Return the [X, Y] coordinate for the center point of the cell that contains the specified text.  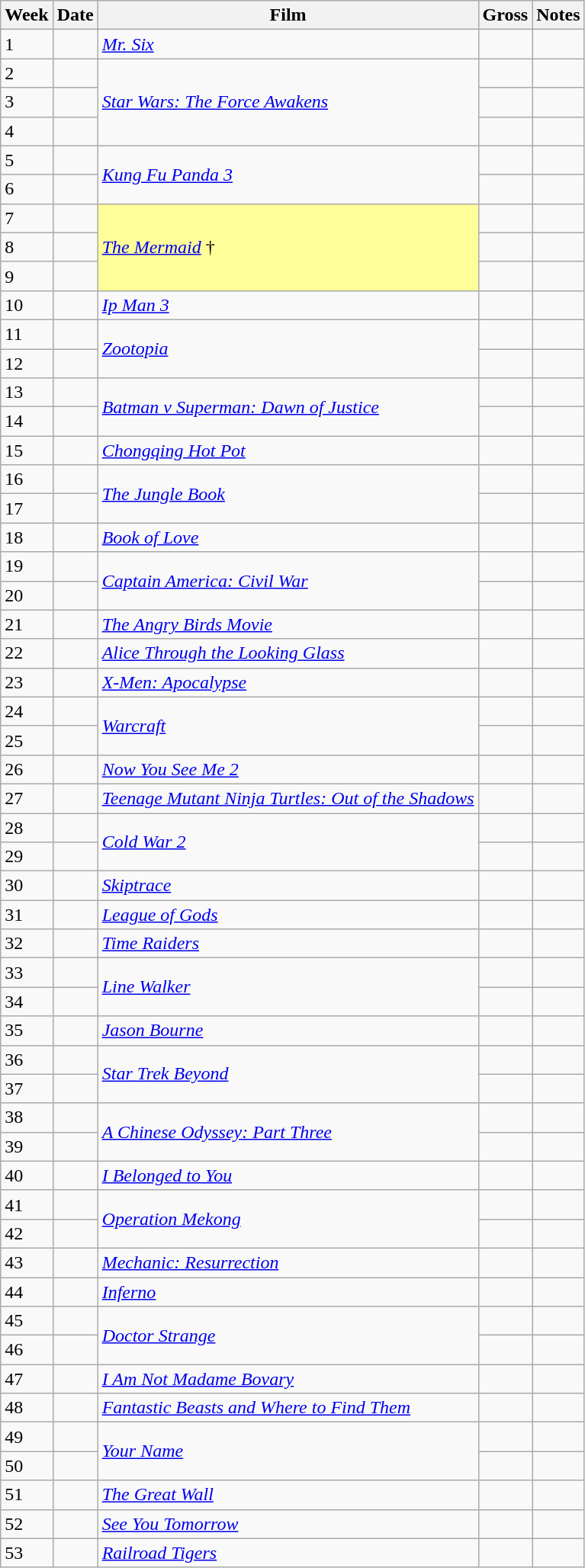
40 [27, 1175]
47 [27, 1379]
X-Men: Apocalypse [288, 682]
Mechanic: Resurrection [288, 1262]
7 [27, 218]
Skiptrace [288, 886]
Chongqing Hot Pot [288, 451]
I Am Not Madame Bovary [288, 1379]
33 [27, 973]
18 [27, 537]
6 [27, 189]
35 [27, 1031]
Notes [558, 15]
Book of Love [288, 537]
Your Name [288, 1451]
10 [27, 305]
Warcraft [288, 726]
53 [27, 1553]
8 [27, 247]
26 [27, 769]
9 [27, 276]
13 [27, 393]
I Belonged to You [288, 1175]
3 [27, 102]
15 [27, 451]
22 [27, 653]
Gross [505, 15]
29 [27, 857]
Inferno [288, 1292]
Date [75, 15]
38 [27, 1117]
17 [27, 508]
The Angry Birds Movie [288, 624]
51 [27, 1495]
Kung Fu Panda 3 [288, 175]
Film [288, 15]
League of Gods [288, 915]
48 [27, 1408]
A Chinese Odyssey: Part Three [288, 1132]
11 [27, 334]
34 [27, 1002]
41 [27, 1204]
4 [27, 131]
50 [27, 1466]
Batman v Superman: Dawn of Justice [288, 407]
25 [27, 740]
49 [27, 1437]
Star Wars: The Force Awakens [288, 102]
Line Walker [288, 987]
Mr. Six [288, 44]
The Mermaid † [288, 247]
Teenage Mutant Ninja Turtles: Out of the Shadows [288, 798]
45 [27, 1321]
21 [27, 624]
Doctor Strange [288, 1336]
Fantastic Beasts and Where to Find Them [288, 1408]
The Jungle Book [288, 494]
30 [27, 886]
Time Raiders [288, 944]
23 [27, 682]
46 [27, 1350]
43 [27, 1262]
Cold War 2 [288, 842]
Alice Through the Looking Glass [288, 653]
28 [27, 827]
27 [27, 798]
31 [27, 915]
20 [27, 595]
14 [27, 422]
39 [27, 1146]
42 [27, 1233]
Star Trek Beyond [288, 1074]
2 [27, 73]
Jason Bourne [288, 1031]
1 [27, 44]
Operation Mekong [288, 1219]
19 [27, 566]
See You Tomorrow [288, 1524]
16 [27, 479]
32 [27, 944]
44 [27, 1292]
Now You See Me 2 [288, 769]
24 [27, 711]
Zootopia [288, 348]
12 [27, 364]
Ip Man 3 [288, 305]
37 [27, 1089]
Week [27, 15]
The Great Wall [288, 1495]
52 [27, 1524]
Railroad Tigers [288, 1553]
5 [27, 160]
36 [27, 1060]
Captain America: Civil War [288, 581]
